Find where the given text appears and provide that cell's center as (X, Y) coordinate. 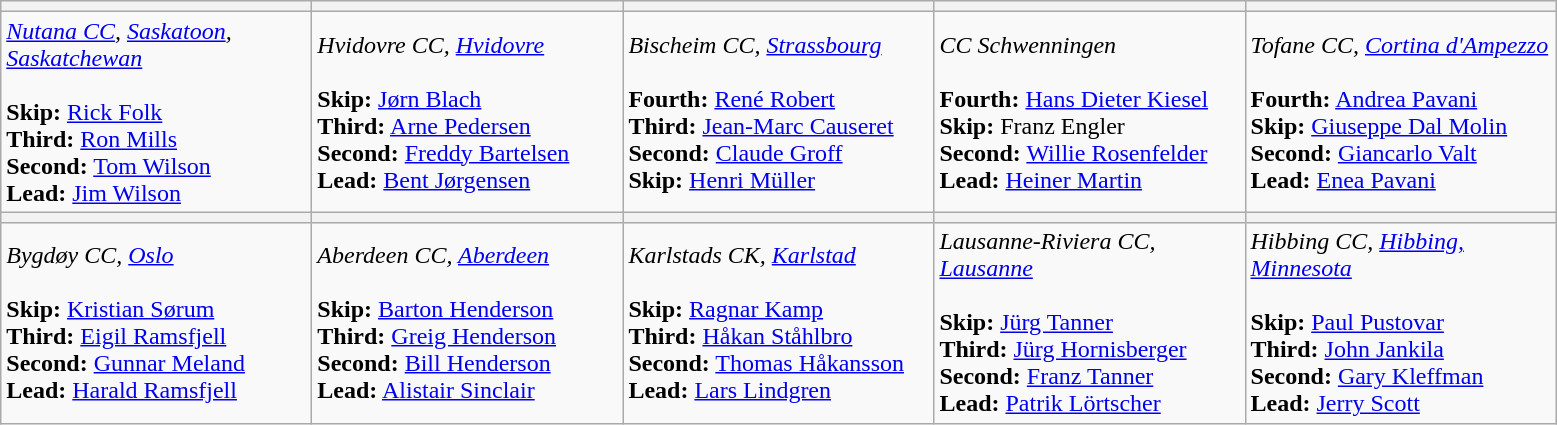
Nutana CC, Saskatoon, SaskatchewanSkip: Rick Folk Third: Ron Mills Second: Tom Wilson Lead: Jim Wilson (156, 112)
Tofane CC, Cortina d'AmpezzoFourth: Andrea Pavani Skip: Giuseppe Dal Molin Second: Giancarlo Valt Lead: Enea Pavani (1400, 112)
Karlstads CK, KarlstadSkip: Ragnar Kamp Third: Håkan Ståhlbro Second: Thomas Håkansson Lead: Lars Lindgren (778, 323)
CC SchwenningenFourth: Hans Dieter Kiesel Skip: Franz Engler Second: Willie Rosenfelder Lead: Heiner Martin (1090, 112)
Lausanne-Riviera CC, LausanneSkip: Jürg Tanner Third: Jürg Hornisberger Second: Franz Tanner Lead: Patrik Lörtscher (1090, 323)
Bygdøy CC, OsloSkip: Kristian Sørum Third: Eigil Ramsfjell Second: Gunnar Meland Lead: Harald Ramsfjell (156, 323)
Hvidovre CC, HvidovreSkip: Jørn Blach Third: Arne Pedersen Second: Freddy Bartelsen Lead: Bent Jørgensen (468, 112)
Hibbing CC, Hibbing, MinnesotaSkip: Paul Pustovar Third: John Jankila Second: Gary Kleffman Lead: Jerry Scott (1400, 323)
Aberdeen CC, AberdeenSkip: Barton Henderson Third: Greig Henderson Second: Bill Henderson Lead: Alistair Sinclair (468, 323)
Bischeim CC, StrassbourgFourth: René Robert Third: Jean-Marc Causeret Second: Claude Groff Skip: Henri Müller (778, 112)
